Locate the cell with the specified text and output its (X, Y) center coordinate. 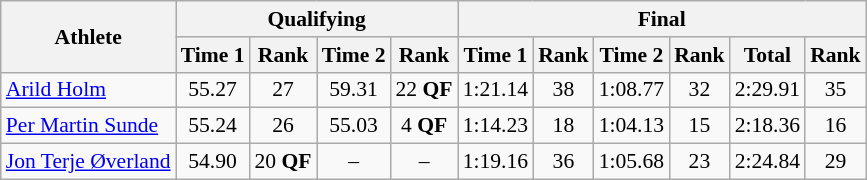
59.31 (354, 90)
55.03 (354, 126)
1:19.16 (496, 162)
54.90 (213, 162)
1:04.13 (632, 126)
35 (836, 90)
36 (564, 162)
Athlete (88, 36)
29 (836, 162)
Jon Terje Øverland (88, 162)
Qualifying (317, 19)
27 (284, 90)
1:21.14 (496, 90)
18 (564, 126)
23 (700, 162)
55.27 (213, 90)
55.24 (213, 126)
2:29.91 (768, 90)
20 QF (284, 162)
Arild Holm (88, 90)
38 (564, 90)
15 (700, 126)
2:24.84 (768, 162)
32 (700, 90)
Total (768, 55)
1:08.77 (632, 90)
16 (836, 126)
1:14.23 (496, 126)
26 (284, 126)
2:18.36 (768, 126)
1:05.68 (632, 162)
Final (662, 19)
22 QF (424, 90)
4 QF (424, 126)
Per Martin Sunde (88, 126)
